Search for the cell housing the specified text and yield its (X, Y) center coordinate. 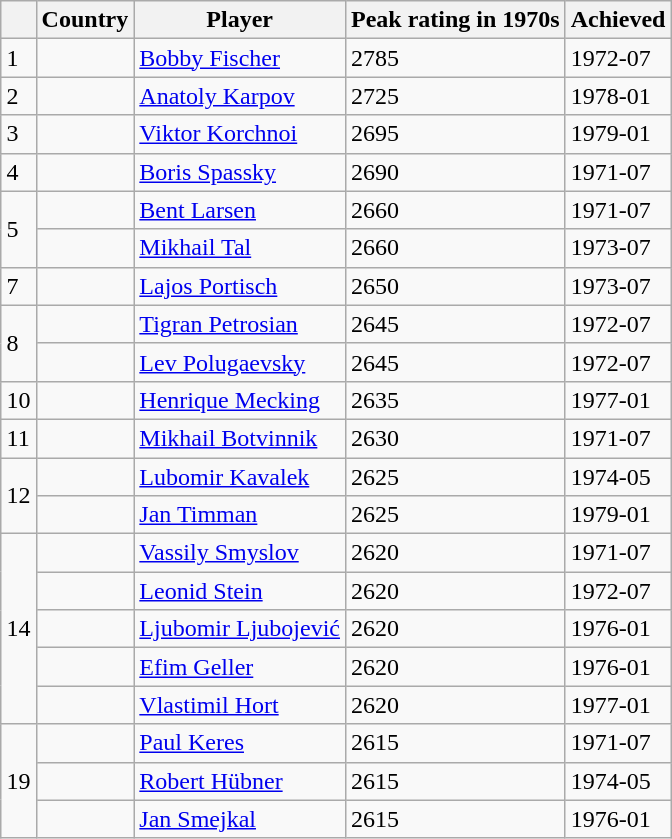
4 (18, 172)
Anatoly Karpov (240, 96)
1 (18, 58)
2785 (455, 58)
Henrique Mecking (240, 400)
7 (18, 286)
2695 (455, 134)
Bent Larsen (240, 210)
Mikhail Botvinnik (240, 438)
Lev Polugaevsky (240, 362)
Boris Spassky (240, 172)
Lajos Portisch (240, 286)
2630 (455, 438)
8 (18, 343)
Paul Keres (240, 743)
2635 (455, 400)
2650 (455, 286)
Viktor Korchnoi (240, 134)
Bobby Fischer (240, 58)
5 (18, 229)
Achieved (618, 20)
Jan Timman (240, 515)
Tigran Petrosian (240, 324)
Country (85, 20)
Robert Hübner (240, 781)
2725 (455, 96)
2690 (455, 172)
Player (240, 20)
19 (18, 781)
3 (18, 134)
2 (18, 96)
12 (18, 496)
Efim Geller (240, 667)
1978-01 (618, 96)
Ljubomir Ljubojević (240, 629)
11 (18, 438)
14 (18, 629)
Leonid Stein (240, 591)
Lubomir Kavalek (240, 477)
Peak rating in 1970s (455, 20)
Vassily Smyslov (240, 553)
Vlastimil Hort (240, 705)
Jan Smejkal (240, 819)
Mikhail Tal (240, 248)
10 (18, 400)
